Determine the (X, Y) coordinate at the center of the cell enclosing the given text.  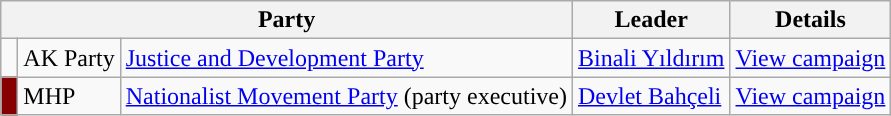
Details (810, 20)
Leader (651, 20)
Nationalist Movement Party (party executive) (346, 96)
Devlet Bahçeli (651, 96)
Justice and Development Party (346, 58)
Binali Yıldırım (651, 58)
MHP (69, 96)
Party (287, 20)
AK Party (69, 58)
